Output the (x, y) coordinate of the center of the cell containing the given text.  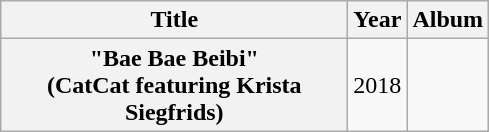
"Bae Bae Beibi"(CatCat featuring Krista Siegfrids) (174, 85)
Title (174, 20)
Album (448, 20)
Year (378, 20)
2018 (378, 85)
